Identify which cell holds the provided text, then report its [x, y] central coordinate. 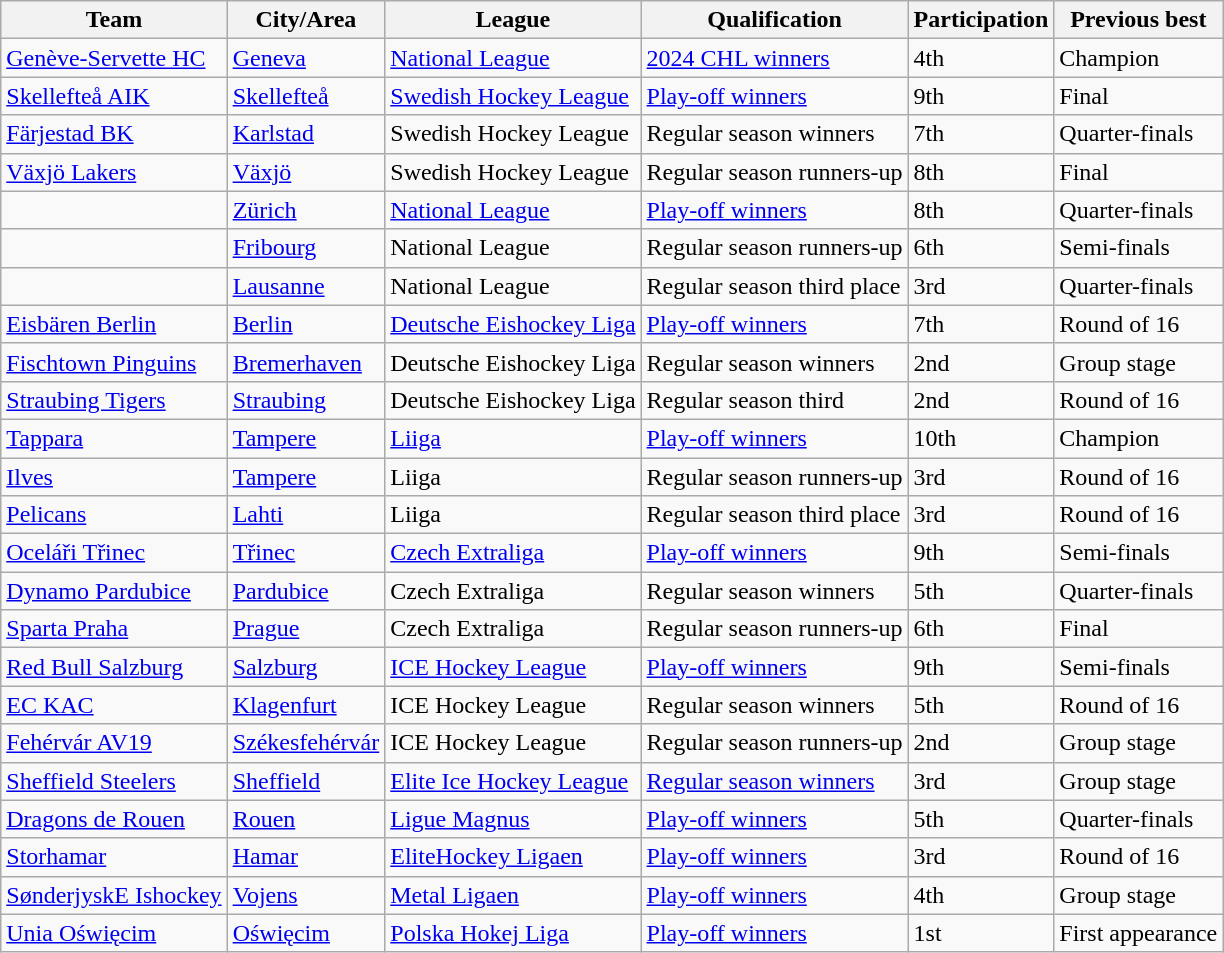
Třinec [306, 553]
Unia Oświęcim [114, 933]
Previous best [1138, 20]
EliteHockey Ligaen [513, 857]
Eisbären Berlin [114, 324]
Székesfehérvár [306, 743]
Färjestad BK [114, 134]
Lahti [306, 515]
Skellefteå AIK [114, 96]
Ligue Magnus [513, 819]
Rouen [306, 819]
Sheffield Steelers [114, 781]
Dynamo Pardubice [114, 591]
League [513, 20]
Prague [306, 629]
2024 CHL winners [774, 58]
Växjö Lakers [114, 172]
Straubing [306, 400]
Regular season third [774, 400]
Metal Ligaen [513, 895]
Polska Hokej Liga [513, 933]
Lausanne [306, 286]
Zürich [306, 210]
Straubing Tigers [114, 400]
Salzburg [306, 667]
SønderjyskE Ishockey [114, 895]
Red Bull Salzburg [114, 667]
Participation [981, 20]
Ilves [114, 477]
Oceláři Třinec [114, 553]
Berlin [306, 324]
Qualification [774, 20]
Fehérvár AV19 [114, 743]
Dragons de Rouen [114, 819]
City/Area [306, 20]
Elite Ice Hockey League [513, 781]
Sheffield [306, 781]
Fischtown Pinguins [114, 362]
1st [981, 933]
Team [114, 20]
Geneva [306, 58]
Storhamar [114, 857]
Fribourg [306, 248]
Pelicans [114, 515]
Pardubice [306, 591]
Karlstad [306, 134]
Klagenfurt [306, 705]
Skellefteå [306, 96]
First appearance [1138, 933]
Vojens [306, 895]
Bremerhaven [306, 362]
Sparta Praha [114, 629]
Växjö [306, 172]
Tappara [114, 438]
Hamar [306, 857]
Oświęcim [306, 933]
Genève-Servette HC [114, 58]
10th [981, 438]
EC KAC [114, 705]
